Detect which cell encompasses the target text, then output its [X, Y] center coordinate. 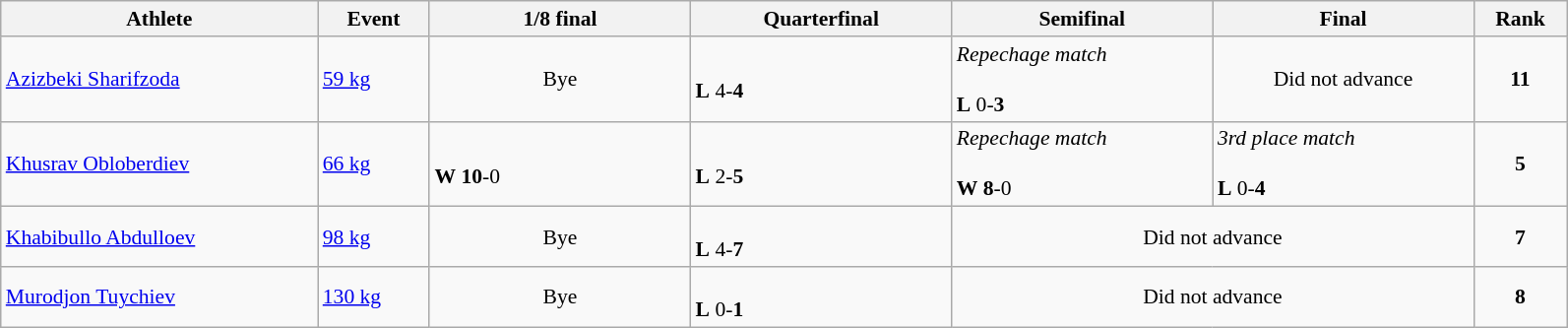
Khabibullo Abdulloev [159, 236]
11 [1520, 79]
Repechage matchL 0-3 [1083, 79]
8 [1520, 297]
Khusrav Obloberdiev [159, 164]
7 [1520, 236]
L 4-7 [821, 236]
L 2-5 [821, 164]
Quarterfinal [821, 19]
5 [1520, 164]
98 kg [374, 236]
130 kg [374, 297]
1/8 final [559, 19]
Semifinal [1083, 19]
66 kg [374, 164]
3rd place matchL 0-4 [1343, 164]
Murodjon Tuychiev [159, 297]
Repechage matchW 8-0 [1083, 164]
L 4-4 [821, 79]
Rank [1520, 19]
L 0-1 [821, 297]
W 10-0 [559, 164]
Final [1343, 19]
Event [374, 19]
59 kg [374, 79]
Azizbeki Sharifzoda [159, 79]
Athlete [159, 19]
